Output the [x, y] coordinate of the center of the cell containing the given text.  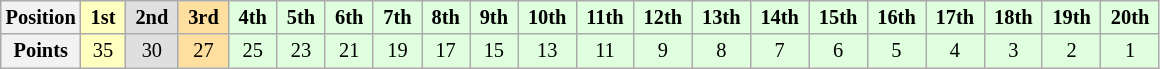
Position [41, 17]
15 [494, 51]
7th [397, 17]
14th [779, 17]
8th [446, 17]
27 [203, 51]
13th [721, 17]
4 [955, 51]
12th [663, 17]
9th [494, 17]
6th [349, 17]
21 [349, 51]
3rd [203, 17]
19th [1071, 17]
35 [104, 51]
23 [301, 51]
1st [104, 17]
3 [1013, 51]
5th [301, 17]
11th [604, 17]
30 [152, 51]
17th [955, 17]
6 [838, 51]
10th [547, 17]
17 [446, 51]
4th [253, 17]
9 [663, 51]
15th [838, 17]
20th [1130, 17]
1 [1130, 51]
13 [547, 51]
2 [1071, 51]
19 [397, 51]
7 [779, 51]
2nd [152, 17]
18th [1013, 17]
11 [604, 51]
16th [896, 17]
Points [41, 51]
5 [896, 51]
8 [721, 51]
25 [253, 51]
